Search for the cell housing the specified text and yield its [X, Y] center coordinate. 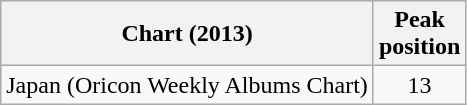
13 [419, 85]
Japan (Oricon Weekly Albums Chart) [188, 85]
Peakposition [419, 34]
Chart (2013) [188, 34]
